Return (X, Y) of the center of cell containing provided text 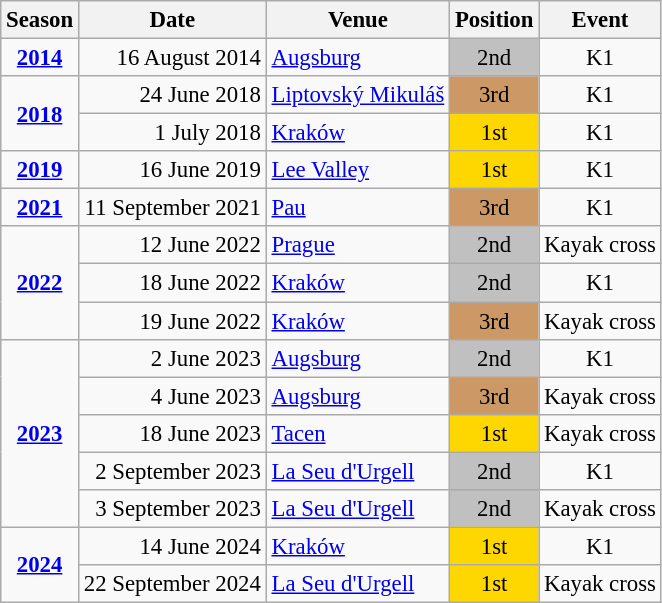
2022 (40, 282)
4 June 2023 (172, 396)
16 August 2014 (172, 58)
2024 (40, 564)
2021 (40, 208)
2 June 2023 (172, 358)
18 June 2022 (172, 283)
11 September 2021 (172, 208)
16 June 2019 (172, 170)
2018 (40, 114)
3 September 2023 (172, 509)
2019 (40, 170)
Prague (358, 245)
Tacen (358, 433)
1 July 2018 (172, 133)
Lee Valley (358, 170)
Venue (358, 20)
Date (172, 20)
24 June 2018 (172, 95)
Event (600, 20)
12 June 2022 (172, 245)
2 September 2023 (172, 471)
2023 (40, 433)
Season (40, 20)
Position (494, 20)
2014 (40, 58)
22 September 2024 (172, 584)
19 June 2022 (172, 321)
14 June 2024 (172, 546)
18 June 2023 (172, 433)
Pau (358, 208)
Liptovský Mikuláš (358, 95)
